For the text-containing cell, return its midpoint in [X, Y] coordinate format. 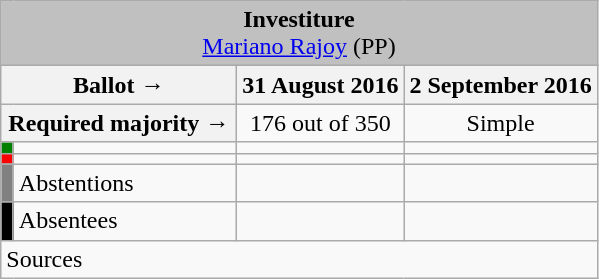
InvestitureMariano Rajoy (PP) [299, 34]
176 out of 350 [320, 123]
Absentees [125, 221]
Ballot → [119, 85]
Simple [500, 123]
Sources [299, 259]
31 August 2016 [320, 85]
Required majority → [119, 123]
2 September 2016 [500, 85]
Abstentions [125, 183]
